Output the (x, y) coordinate of the center of the cell containing the given text.  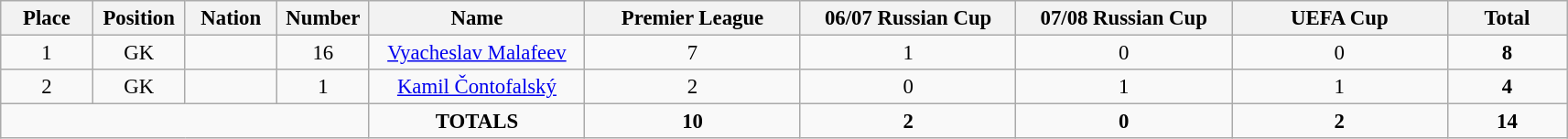
TOTALS (477, 122)
Name (477, 18)
14 (1507, 122)
8 (1507, 53)
07/08 Russian Cup (1124, 18)
Nation (231, 18)
Place (48, 18)
16 (324, 53)
Premier League (693, 18)
Number (324, 18)
Position (139, 18)
Kamil Čontofalský (477, 87)
10 (693, 122)
4 (1507, 87)
UEFA Cup (1340, 18)
7 (693, 53)
Total (1507, 18)
Vyacheslav Malafeev (477, 53)
06/07 Russian Cup (908, 18)
